Pinpoint the cell where the given text exists, returning its (x, y) midpoint coordinate. 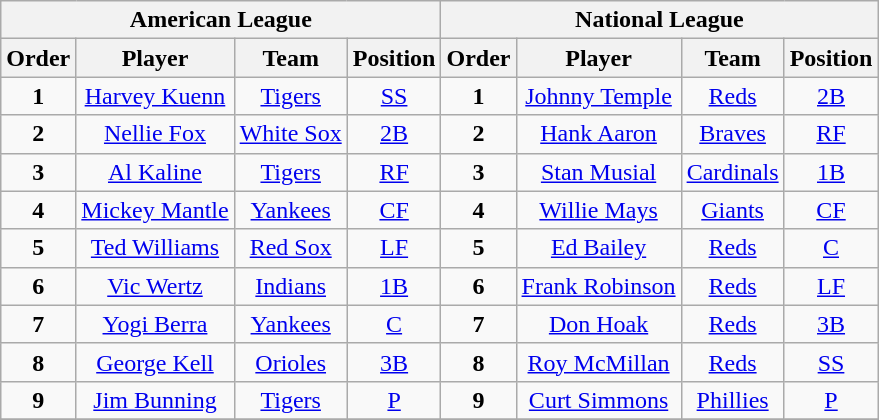
Stan Musial (598, 172)
Yogi Berra (155, 324)
Hank Aaron (598, 134)
Cardinals (732, 172)
Harvey Kuenn (155, 96)
Frank Robinson (598, 286)
White Sox (290, 134)
Willie Mays (598, 210)
Giants (732, 210)
Nellie Fox (155, 134)
Vic Wertz (155, 286)
Johnny Temple (598, 96)
Curt Simmons (598, 400)
Roy McMillan (598, 362)
Orioles (290, 362)
Braves (732, 134)
Don Hoak (598, 324)
Jim Bunning (155, 400)
National League (660, 20)
George Kell (155, 362)
Al Kaline (155, 172)
Red Sox (290, 248)
Phillies (732, 400)
Ed Bailey (598, 248)
American League (221, 20)
Indians (290, 286)
Mickey Mantle (155, 210)
Ted Williams (155, 248)
